Capture the cell that displays the provided text and extract its (X, Y) central coordinate. 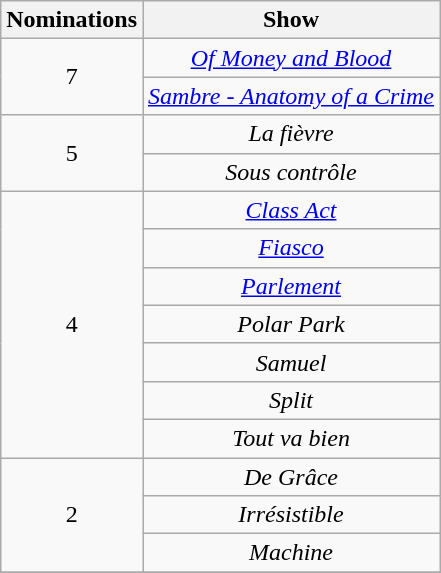
Irrésistible (290, 515)
Class Act (290, 210)
Split (290, 400)
De Grâce (290, 477)
2 (72, 515)
Polar Park (290, 324)
Nominations (72, 20)
5 (72, 153)
La fièvre (290, 134)
Parlement (290, 286)
Fiasco (290, 248)
Samuel (290, 362)
Tout va bien (290, 438)
4 (72, 324)
Machine (290, 553)
Sous contrôle (290, 172)
Of Money and Blood (290, 58)
Show (290, 20)
Sambre - Anatomy of a Crime (290, 96)
7 (72, 77)
